Return the [x, y] coordinate for the center point of the cell that contains the specified text.  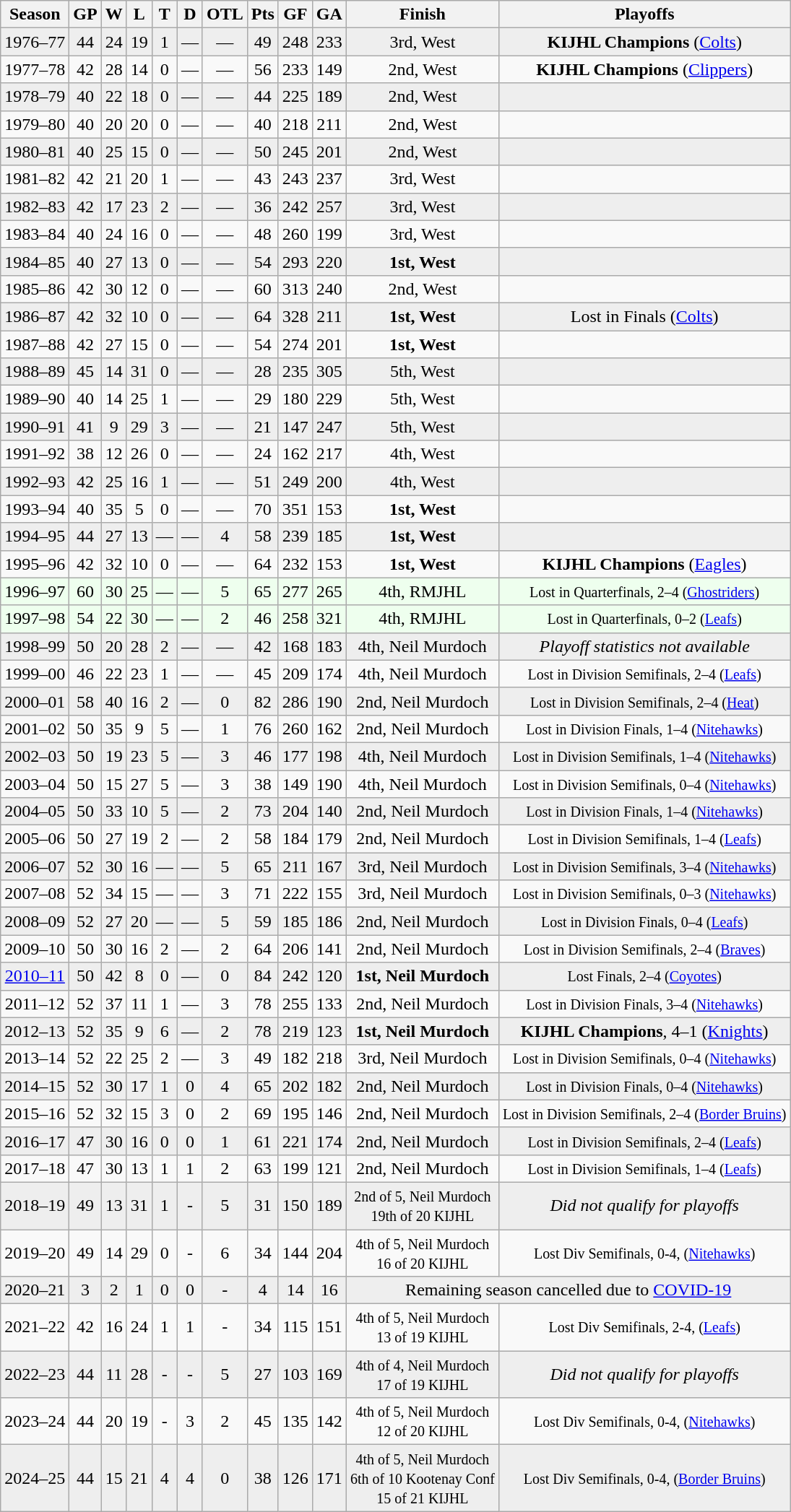
142 [329, 1421]
Lost in Division Semifinals, 0–3 (Nitehawks) [644, 894]
Season [35, 14]
GA [329, 14]
1989–90 [35, 399]
2nd of 5, Neil Murdoch19th of 20 KIJHL [422, 1206]
Remaining season cancelled due to COVID-19 [568, 1290]
293 [295, 261]
76 [263, 729]
18 [139, 97]
43 [263, 179]
171 [329, 1478]
274 [295, 344]
Lost in Division Semifinals, 3–4 (Nitehawks) [644, 866]
Playoffs [644, 14]
1978–79 [35, 97]
Lost in Division Finals, 3–4 (Nitehawks) [644, 1004]
4th of 5, Neil Murdoch6th of 10 Kootenay Conf15 of 21 KIJHL [422, 1478]
1976–77 [35, 42]
249 [295, 482]
Lost in Finals (Colts) [644, 316]
1981–82 [35, 179]
56 [263, 69]
328 [295, 316]
177 [295, 756]
229 [329, 399]
69 [263, 1113]
206 [295, 949]
41 [85, 427]
195 [295, 1113]
103 [295, 1375]
1994–95 [35, 536]
1990–91 [35, 427]
Lost Finals, 2–4 (Coyotes) [644, 976]
51 [263, 482]
59 [263, 921]
2001–02 [35, 729]
1985–86 [35, 289]
4th of 4, Neil Murdoch17 of 19 KIJHL [422, 1375]
2016–17 [35, 1141]
184 [295, 839]
245 [295, 152]
2005–06 [35, 839]
1996–97 [35, 591]
219 [295, 1031]
2014–15 [35, 1086]
Lost in Quarterfinals, 0–2 (Leafs) [644, 619]
115 [295, 1327]
217 [329, 454]
2008–09 [35, 921]
147 [295, 427]
2022–23 [35, 1375]
2007–08 [35, 894]
1984–85 [35, 261]
286 [295, 701]
Lost in Quarterfinals, 2–4 (Ghostriders) [644, 591]
258 [295, 619]
48 [263, 234]
4th of 5, Neil Murdoch12 of 20 KIJHL [422, 1421]
61 [263, 1141]
1998–99 [35, 646]
Lost in Division Finals, 0–4 (Nitehawks) [644, 1086]
Pts [263, 14]
186 [329, 921]
321 [329, 619]
2020–21 [35, 1290]
T [165, 14]
2011–12 [35, 1004]
1991–92 [35, 454]
1992–93 [35, 482]
1988–89 [35, 372]
L [139, 14]
1979–80 [35, 124]
2019–20 [35, 1252]
Finish [422, 14]
237 [329, 179]
GF [295, 14]
2003–04 [35, 783]
183 [329, 646]
1980–81 [35, 152]
2009–10 [35, 949]
133 [329, 1004]
2024–25 [35, 1478]
255 [295, 1004]
180 [295, 399]
140 [329, 812]
71 [263, 894]
Lost Div Semifinals, 2-4, (Leafs) [644, 1327]
1977–78 [35, 69]
2018–19 [35, 1206]
Lost Div Semifinals, 0-4, (Border Bruins) [644, 1478]
248 [295, 42]
123 [329, 1031]
73 [263, 812]
KIJHL Champions (Colts) [644, 42]
202 [295, 1086]
2017–18 [35, 1168]
Lost in Division Semifinals, 2–4 (Heat) [644, 701]
265 [329, 591]
277 [295, 591]
155 [329, 894]
26 [139, 454]
D [189, 14]
150 [295, 1206]
36 [263, 207]
239 [295, 536]
70 [263, 509]
235 [295, 372]
KIJHL Champions, 4–1 (Knights) [644, 1031]
240 [329, 289]
225 [295, 97]
121 [329, 1168]
63 [263, 1168]
2023–24 [35, 1421]
135 [295, 1421]
305 [329, 372]
OTL [225, 14]
146 [329, 1113]
167 [329, 866]
2015–16 [35, 1113]
W [114, 14]
1987–88 [35, 344]
126 [295, 1478]
1982–83 [35, 207]
2010–11 [35, 976]
KIJHL Champions (Eagles) [644, 564]
37 [114, 1004]
221 [295, 1141]
1986–87 [35, 316]
Lost in Division Semifinals, 2–4 (Braves) [644, 949]
2004–05 [35, 812]
GP [85, 14]
168 [295, 646]
Lost in Division Finals, 0–4 (Leafs) [644, 921]
2002–03 [35, 756]
2000–01 [35, 701]
1995–96 [35, 564]
Playoff statistics not available [644, 646]
209 [295, 674]
1993–94 [35, 509]
247 [329, 427]
220 [329, 261]
222 [295, 894]
KIJHL Champions (Clippers) [644, 69]
Lost in Division Semifinals, 2–4 (Border Bruins) [644, 1113]
120 [329, 976]
33 [114, 812]
179 [329, 839]
2013–14 [35, 1059]
198 [329, 756]
84 [263, 976]
169 [329, 1375]
232 [295, 564]
1999–00 [35, 674]
351 [295, 509]
313 [295, 289]
82 [263, 701]
4th of 5, Neil Murdoch16 of 20 KIJHL [422, 1252]
243 [295, 179]
2006–07 [35, 866]
200 [329, 482]
Lost in Division Semifinals, 1–4 (Nitehawks) [644, 756]
1997–98 [35, 619]
151 [329, 1327]
8 [139, 976]
141 [329, 949]
257 [329, 207]
4th of 5, Neil Murdoch13 of 19 KIJHL [422, 1327]
2021–22 [35, 1327]
2012–13 [35, 1031]
144 [295, 1252]
1983–84 [35, 234]
